Provide the [X, Y] coordinate of the cell's center where the given text is located.  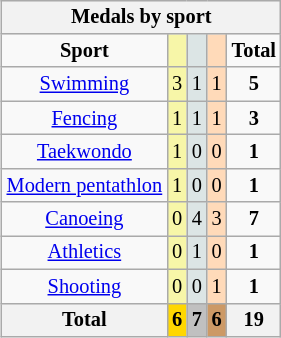
Athletics [84, 253]
Medals by sport [142, 17]
Modern pentathlon [84, 185]
Taekwondo [84, 152]
Sport [84, 51]
19 [254, 320]
Canoeing [84, 219]
Fencing [84, 118]
5 [254, 84]
Shooting [84, 286]
4 [197, 219]
Swimming [84, 84]
